Return the (x, y) coordinate for the center point of the cell that contains the specified text.  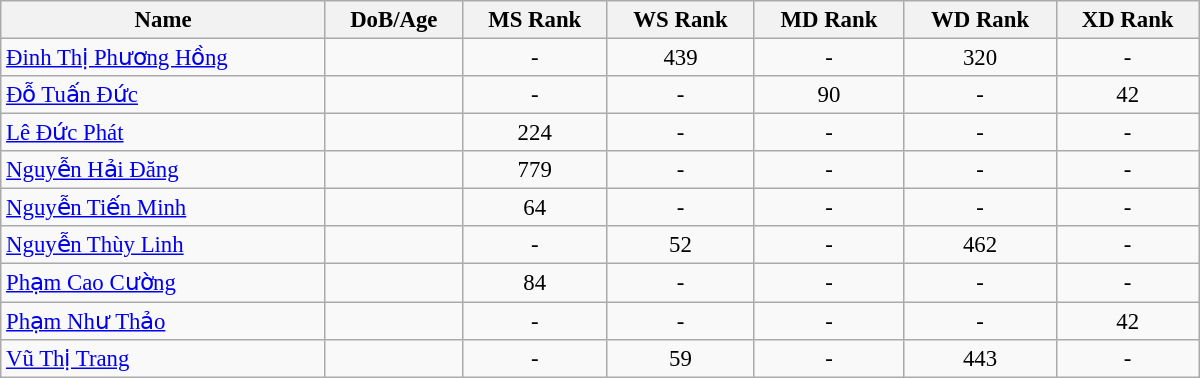
WS Rank (680, 20)
Đinh Thị Phương Hồng (164, 58)
Phạm Cao Cường (164, 283)
Nguyễn Thùy Linh (164, 245)
64 (534, 208)
462 (980, 245)
MS Rank (534, 20)
MD Rank (829, 20)
320 (980, 58)
XD Rank (1128, 20)
DoB/Age (394, 20)
Nguyễn Hải Đăng (164, 170)
Name (164, 20)
224 (534, 133)
Vũ Thị Trang (164, 358)
Nguyễn Tiến Minh (164, 208)
84 (534, 283)
59 (680, 358)
52 (680, 245)
779 (534, 170)
Lê Đức Phát (164, 133)
Đỗ Tuấn Đức (164, 95)
439 (680, 58)
443 (980, 358)
90 (829, 95)
WD Rank (980, 20)
Phạm Như Thảo (164, 321)
